Return the (X, Y) coordinate for the center point of the cell that contains the specified text.  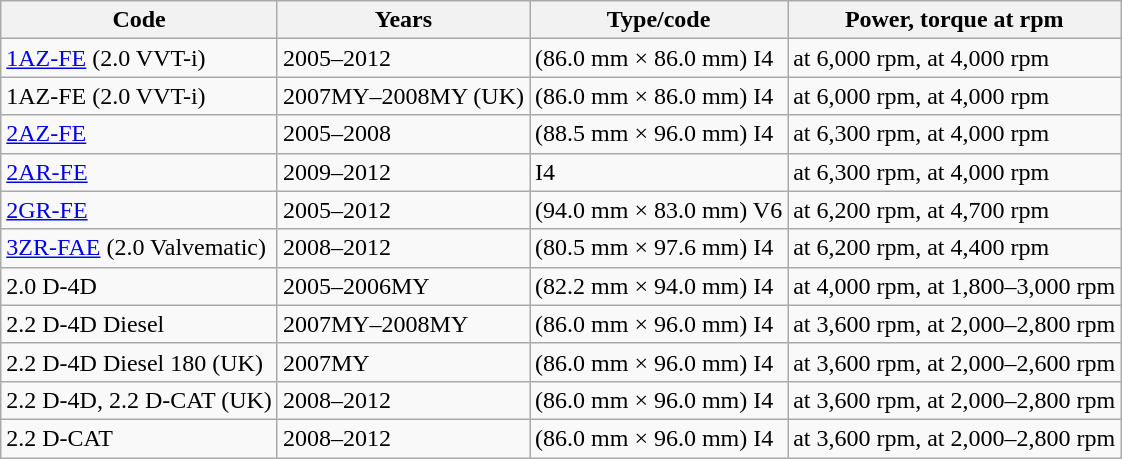
Type/code (659, 20)
2.2 D-4D Diesel 180 (UK) (140, 362)
at 6,200 rpm, at 4,400 rpm (954, 248)
at 3,600 rpm, at 2,000–2,600 rpm (954, 362)
2005–2008 (403, 134)
2007MY–2008MY (403, 324)
(88.5 mm × 96.0 mm) I4 (659, 134)
(94.0 mm × 83.0 mm) V6 (659, 210)
Years (403, 20)
2.2 D-4D Diesel (140, 324)
3ZR-FAE (2.0 Valvematic) (140, 248)
2005–2006MY (403, 286)
2.2 D-CAT (140, 438)
2.2 D-4D, 2.2 D-CAT (UK) (140, 400)
Power, torque at rpm (954, 20)
at 6,200 rpm, at 4,700 rpm (954, 210)
2AZ-FE (140, 134)
2007MY–2008MY (UK) (403, 96)
2009–2012 (403, 172)
Code (140, 20)
at 4,000 rpm, at 1,800–3,000 rpm (954, 286)
2007MY (403, 362)
2.0 D-4D (140, 286)
(80.5 mm × 97.6 mm) I4 (659, 248)
I4 (659, 172)
2AR-FE (140, 172)
(82.2 mm × 94.0 mm) I4 (659, 286)
2GR-FE (140, 210)
